Return the (X, Y) coordinate for the center point of the cell that contains the specified text.  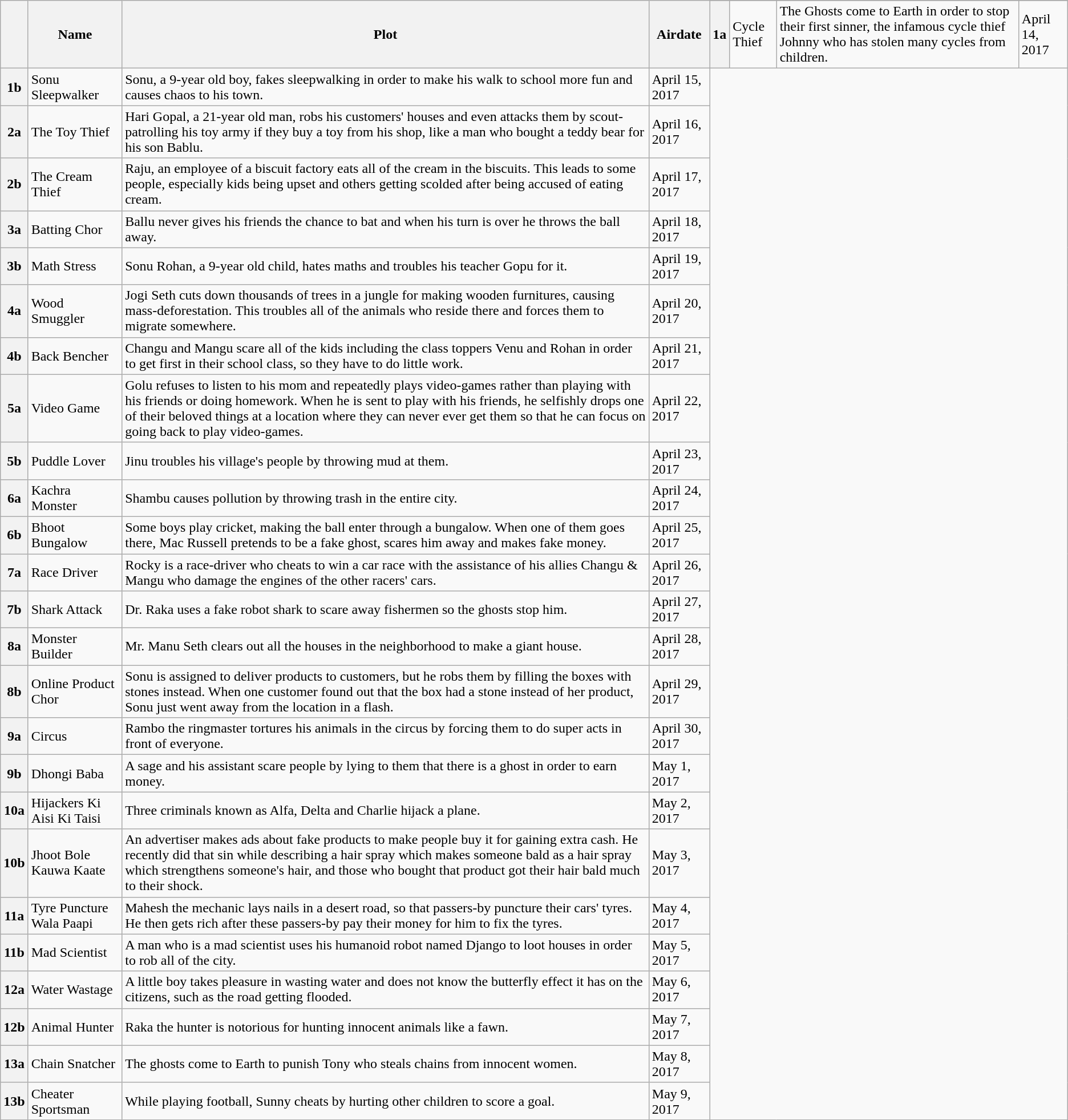
2b (14, 184)
Dr. Raka uses a fake robot shark to scare away fishermen so the ghosts stop him. (386, 609)
Cycle Thief (753, 34)
Sonu Sleepwalker (75, 87)
4a (14, 311)
Math Stress (75, 266)
April 18, 2017 (679, 229)
Jhoot Bole Kauwa Kaate (75, 863)
6a (14, 498)
April 30, 2017 (679, 736)
April 15, 2017 (679, 87)
Ballu never gives his friends the chance to bat and when his turn is over he throws the ball away. (386, 229)
Wood Smuggler (75, 311)
Name (75, 34)
Video Game (75, 409)
5a (14, 409)
Dhongi Baba (75, 774)
Chain Snatcher (75, 1064)
Back Bencher (75, 356)
Monster Builder (75, 647)
May 9, 2017 (679, 1101)
10b (14, 863)
May 6, 2017 (679, 989)
Kachra Monster (75, 498)
May 2, 2017 (679, 810)
May 8, 2017 (679, 1064)
A little boy takes pleasure in wasting water and does not know the butterfly effect it has on the citizens, such as the road getting flooded. (386, 989)
7a (14, 572)
7b (14, 609)
Sonu, a 9-year old boy, fakes sleepwalking in order to make his walk to school more fun and causes chaos to his town. (386, 87)
Tyre Puncture Wala Paapi (75, 915)
Jinu troubles his village's people by throwing mud at them. (386, 461)
3b (14, 266)
Raka the hunter is notorious for hunting innocent animals like a fawn. (386, 1027)
Bhoot Bungalow (75, 535)
Three criminals known as Alfa, Delta and Charlie hijack a plane. (386, 810)
April 16, 2017 (679, 132)
12b (14, 1027)
Mad Scientist (75, 953)
2a (14, 132)
April 23, 2017 (679, 461)
6b (14, 535)
A man who is a mad scientist uses his humanoid robot named Django to loot houses in order to rob all of the city. (386, 953)
Water Wastage (75, 989)
The Toy Thief (75, 132)
9a (14, 736)
5b (14, 461)
13b (14, 1101)
12a (14, 989)
8b (14, 692)
11b (14, 953)
April 19, 2017 (679, 266)
May 7, 2017 (679, 1027)
May 5, 2017 (679, 953)
Puddle Lover (75, 461)
10a (14, 810)
Online Product Chor (75, 692)
May 4, 2017 (679, 915)
May 3, 2017 (679, 863)
April 29, 2017 (679, 692)
Sonu Rohan, a 9-year old child, hates maths and troubles his teacher Gopu for it. (386, 266)
13a (14, 1064)
4b (14, 356)
April 24, 2017 (679, 498)
April 26, 2017 (679, 572)
Hijackers Ki Aisi Ki Taisi (75, 810)
April 17, 2017 (679, 184)
April 20, 2017 (679, 311)
April 22, 2017 (679, 409)
9b (14, 774)
The Ghosts come to Earth in order to stop their first sinner, the infamous cycle thief Johnny who has stolen many cycles from children. (897, 34)
Circus (75, 736)
April 21, 2017 (679, 356)
8a (14, 647)
3a (14, 229)
Rambo the ringmaster tortures his animals in the circus by forcing them to do super acts in front of everyone. (386, 736)
Shark Attack (75, 609)
Batting Chor (75, 229)
11a (14, 915)
The Cream Thief (75, 184)
While playing football, Sunny cheats by hurting other children to score a goal. (386, 1101)
Animal Hunter (75, 1027)
A sage and his assistant scare people by lying to them that there is a ghost in order to earn money. (386, 774)
Airdate (679, 34)
Plot (386, 34)
Cheater Sportsman (75, 1101)
April 25, 2017 (679, 535)
1b (14, 87)
Race Driver (75, 572)
Mr. Manu Seth clears out all the houses in the neighborhood to make a giant house. (386, 647)
1a (720, 34)
The ghosts come to Earth to punish Tony who steals chains from innocent women. (386, 1064)
April 14, 2017 (1043, 34)
May 1, 2017 (679, 774)
April 27, 2017 (679, 609)
Shambu causes pollution by throwing trash in the entire city. (386, 498)
April 28, 2017 (679, 647)
